Return the [x, y] coordinate for the center point of the cell that contains the specified text.  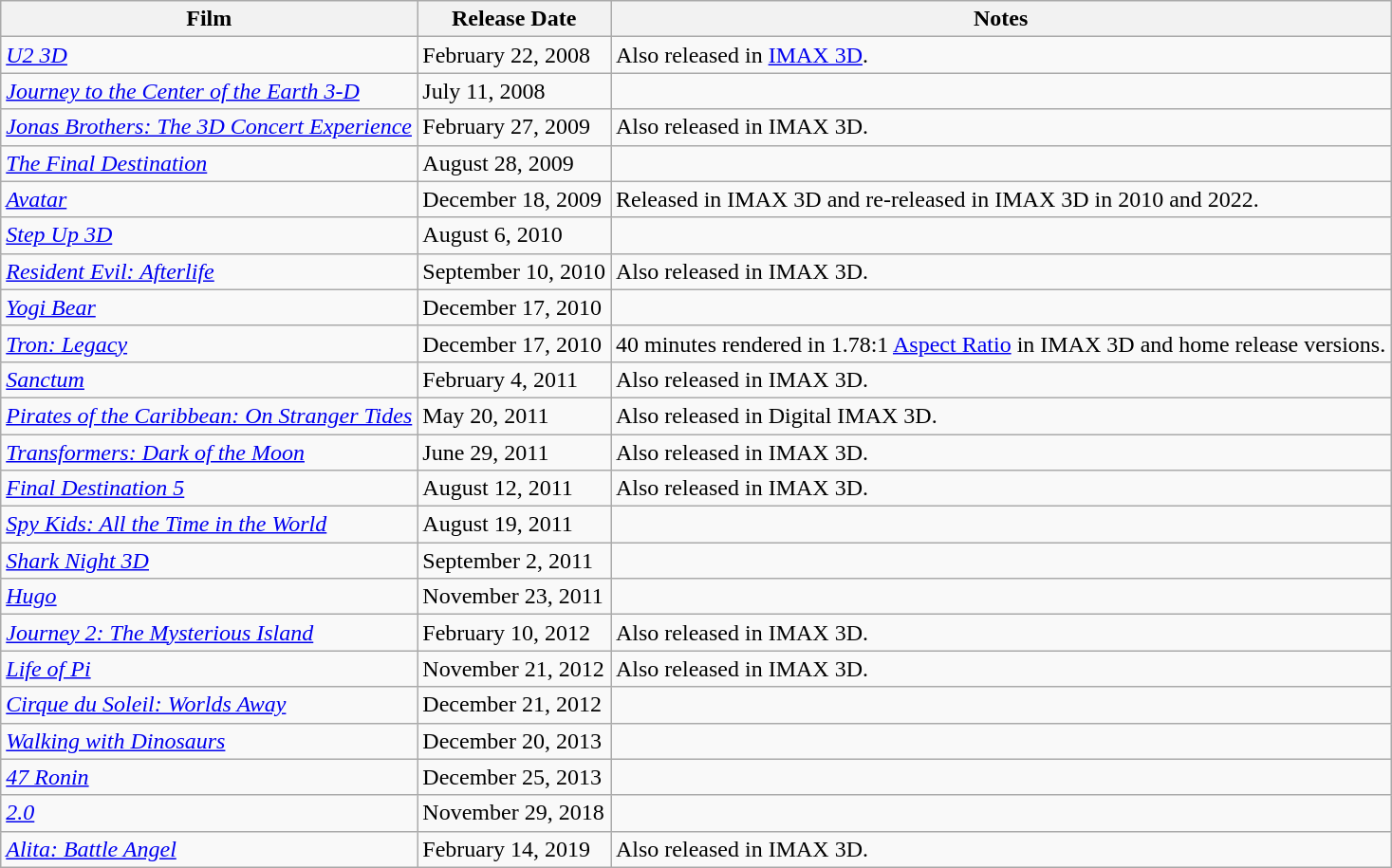
Also released in Digital IMAX 3D. [1001, 416]
Spy Kids: All the Time in the World [209, 525]
August 28, 2009 [514, 163]
Jonas Brothers: The 3D Concert Experience [209, 127]
Shark Night 3D [209, 561]
U2 3D [209, 55]
February 10, 2012 [514, 633]
Release Date [514, 19]
47 Ronin [209, 777]
February 4, 2011 [514, 379]
Sanctum [209, 379]
September 2, 2011 [514, 561]
Notes [1001, 19]
August 19, 2011 [514, 525]
Released in IMAX 3D and re-released in IMAX 3D in 2010 and 2022. [1001, 199]
February 27, 2009 [514, 127]
Avatar [209, 199]
November 21, 2012 [514, 669]
September 10, 2010 [514, 271]
Final Destination 5 [209, 489]
Hugo [209, 597]
Transformers: Dark of the Moon [209, 452]
Tron: Legacy [209, 343]
Walking with Dinosaurs [209, 741]
June 29, 2011 [514, 452]
Alita: Battle Angel [209, 849]
May 20, 2011 [514, 416]
The Final Destination [209, 163]
December 21, 2012 [514, 705]
Film [209, 19]
Yogi Bear [209, 307]
February 14, 2019 [514, 849]
2.0 [209, 813]
February 22, 2008 [514, 55]
December 25, 2013 [514, 777]
August 12, 2011 [514, 489]
Life of Pi [209, 669]
November 29, 2018 [514, 813]
40 minutes rendered in 1.78:1 Aspect Ratio in IMAX 3D and home release versions. [1001, 343]
Resident Evil: Afterlife [209, 271]
Cirque du Soleil: Worlds Away [209, 705]
July 11, 2008 [514, 91]
December 20, 2013 [514, 741]
August 6, 2010 [514, 235]
Step Up 3D [209, 235]
November 23, 2011 [514, 597]
Journey 2: The Mysterious Island [209, 633]
Pirates of the Caribbean: On Stranger Tides [209, 416]
December 18, 2009 [514, 199]
Journey to the Center of the Earth 3-D [209, 91]
